Provide the (x, y) coordinate of the cell's center where the given text is located.  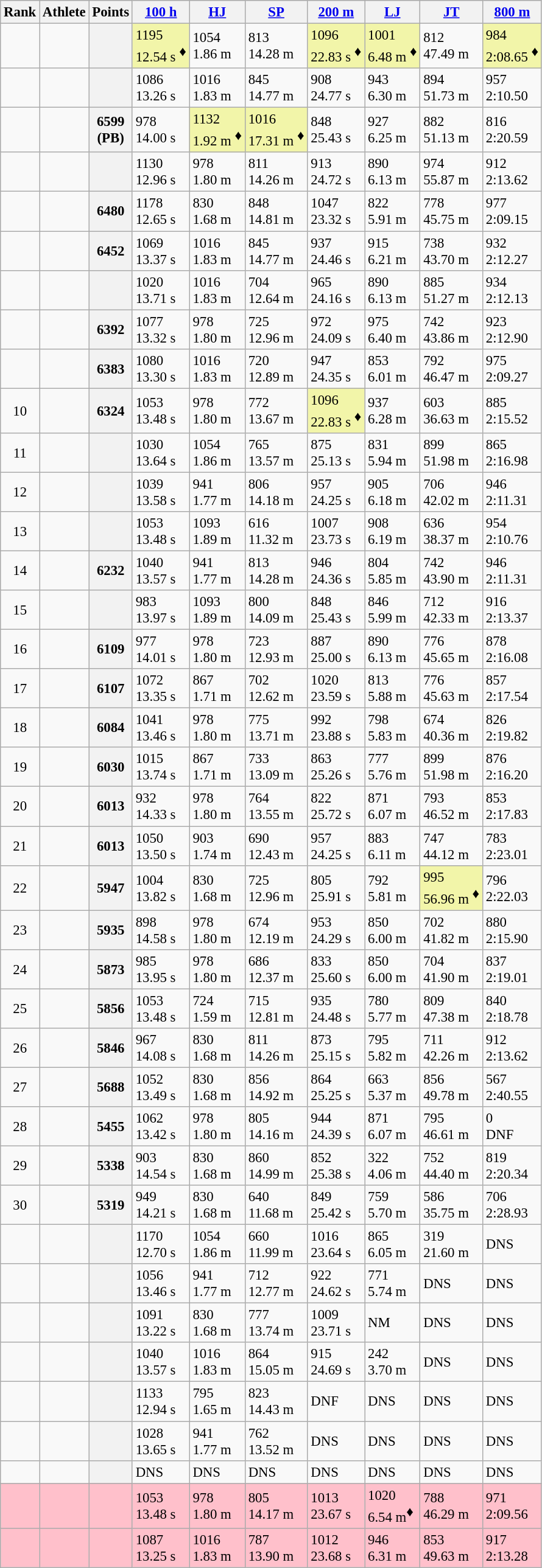
60336.63 m (452, 411)
109113.22 s (161, 1323)
105613.46 s (161, 1284)
85614.92 m (276, 1087)
106913.37 s (161, 251)
9172:13.28 (513, 1548)
9056.18 m (392, 492)
71142.26 m (452, 1048)
93214.33 s (161, 807)
6324 (111, 411)
9842:08.65 ♦ (513, 46)
24 (20, 970)
117012.70 s (161, 1245)
88251.13 m (452, 130)
28 (20, 1127)
108713.25 s (161, 1548)
80525.91 s (336, 888)
9756.40 m (392, 330)
86325.26 s (336, 767)
7925.81 m (392, 888)
7775.76 m (392, 767)
Rank (20, 12)
2423.70 m (392, 1362)
7962:22.03 (513, 888)
7715.74 m (392, 1284)
108013.30 s (161, 369)
108613.26 s (161, 88)
5935 (111, 930)
HJ (217, 12)
67412.19 m (276, 930)
Points (111, 12)
19 (20, 767)
78713.90 m (276, 1548)
27 (20, 1087)
107213.35 s (161, 689)
82314.43 m (276, 1402)
Athlete (65, 12)
98313.97 s (161, 610)
9276.25 m (392, 130)
70241.82 m (452, 930)
97714.01 s (161, 650)
77645.63 m (452, 689)
74243.90 m (452, 571)
6107 (111, 689)
7595.70 m (392, 1205)
6599(PB) (111, 130)
22 (20, 888)
74744.12 m (452, 846)
63638.37 m (452, 532)
JT (452, 12)
7951.65 m (217, 1402)
6452 (111, 251)
89814.58 s (161, 930)
8225.91 m (392, 212)
73843.70 m (452, 251)
101323.67 s (336, 1506)
85649.78 m (452, 1087)
29 (20, 1166)
12 (20, 492)
76413.55 m (276, 807)
9376.28 m (392, 411)
23 (20, 930)
9156.21 m (392, 251)
6109 (111, 650)
8852:15.52 (513, 411)
837 2:19.01 (513, 970)
90314.54 s (161, 1166)
6084 (111, 728)
103013.64 s (161, 453)
8192:20.34 (513, 1166)
74243.86 m (452, 330)
8836.11 m (392, 846)
75244.40 m (452, 1166)
26 (20, 1048)
80614.18 m (276, 492)
77213.67 m (276, 411)
SP (276, 12)
DNF (336, 1402)
7832:23.01 (513, 846)
71212.77 m (276, 1284)
10 (20, 411)
6383 (111, 369)
88725.00 s (336, 650)
9342:12.13 (513, 290)
90824.77 s (336, 88)
119512.54 s ♦ (161, 46)
77645.65 m (452, 650)
9322:12.27 (513, 251)
9232:12.90 (513, 330)
101513.74 s (161, 767)
14 (20, 571)
96524.16 s (336, 290)
840 2:18.78 (513, 1009)
8315.94 m (392, 453)
8465.99 m (392, 610)
97455.87 m (452, 172)
99556.96 m ♦ (452, 888)
66011.99 m (276, 1245)
94424.39 s (336, 1127)
104723.32 s (336, 212)
826 2:19.82 (513, 728)
77713.74 m (276, 1323)
9772:09.15 (513, 212)
72012.89 m (276, 369)
100923.71 s (336, 1323)
80947.38 m (452, 1009)
97224.09 s (336, 330)
93524.48 s (336, 1009)
7241.59 m (217, 1009)
8532:17.83 (513, 807)
99223.88 s (336, 728)
97814.00 s (161, 130)
83325.60 s (336, 970)
8782:16.08 (513, 650)
98513.95 s (161, 970)
70412.64 m (276, 290)
5688 (111, 1087)
104113.46 s (161, 728)
9436.30 m (392, 88)
85349.63 m (452, 1548)
6232 (111, 571)
25 (20, 1009)
78846.29 m (452, 1506)
80014.09 m (276, 610)
102813.65 s (161, 1441)
8045.85 m (392, 571)
8162:20.59 (513, 130)
86415.05 m (276, 1362)
88551.27 m (452, 290)
7805.77 m (392, 1009)
5672:40.55 (513, 1087)
5873 (111, 970)
95324.29 s (336, 930)
13 (20, 532)
8536.01 m (392, 369)
100723.73 s (336, 532)
94914.21 s (161, 1205)
9752:09.27 (513, 369)
NM (392, 1323)
67440.36 m (452, 728)
7985.83 m (392, 728)
79246.47 m (452, 369)
9466.31 m (392, 1548)
3224.06 m (392, 1166)
102013.71 s (161, 290)
76213.52 m (276, 1441)
17 (20, 689)
8802:15.90 (513, 930)
70441.90 m (452, 970)
92224.62 s (336, 1284)
11 (20, 453)
105213.49 s (161, 1087)
21 (20, 846)
94724.35 s (336, 369)
77513.71 m (276, 728)
91524.69 s (336, 1362)
81247.49 m (452, 46)
8762:16.20 (513, 767)
82225.72 s (336, 807)
70642.02 m (452, 492)
9542:10.76 (513, 532)
100 h (161, 12)
84925.42 s (336, 1205)
5338 (111, 1166)
64011.68 m (276, 1205)
76513.57 m (276, 453)
7955.82 m (392, 1048)
58635.75 m (452, 1205)
16 (20, 650)
69012.43 m (276, 846)
5455 (111, 1127)
96714.08 s (161, 1048)
8652:16.98 (513, 453)
200 m (336, 12)
68612.37 m (276, 970)
106213.42 s (161, 1127)
9031.74 m (217, 846)
9086.19 m (392, 532)
70212.62 m (276, 689)
117812.65 s (161, 212)
86014.99 m (276, 1166)
800 m (513, 12)
8656.05 m (392, 1245)
107713.32 s (161, 330)
6392 (111, 330)
30 (20, 1205)
93724.46 s (336, 251)
71512.81 m (276, 1009)
80514.16 m (276, 1127)
87325.15 s (336, 1048)
113012.96 s (161, 172)
79346.52 m (452, 807)
79546.61 m (452, 1127)
18 (20, 728)
87525.13 s (336, 453)
5846 (111, 1048)
5319 (111, 1205)
61611.32 m (276, 532)
6635.37 m (392, 1087)
5947 (111, 888)
8572:17.54 (513, 689)
8135.88 m (392, 689)
105013.50 s (161, 846)
91324.72 s (336, 172)
101617.31 m ♦ (276, 130)
10016.48 m ♦ (392, 46)
9162:13.37 (513, 610)
89451.73 m (452, 88)
84814.81 m (276, 212)
LJ (392, 12)
85225.38 s (336, 1166)
94624.36 s (336, 571)
6030 (111, 767)
80514.17 m (276, 1506)
73313.09 m (276, 767)
9572:10.50 (513, 88)
72312.93 m (276, 650)
9712:09.56 (513, 1506)
102023.59 s (336, 689)
7062:28.93 (513, 1205)
100413.82 s (161, 888)
101223.68 s (336, 1548)
101623.64 s (336, 1245)
15 (20, 610)
11321.92 m ♦ (217, 130)
31921.60 m (452, 1245)
0DNF (513, 1127)
20 (20, 807)
10206.54 m♦ (392, 1506)
6480 (111, 212)
103913.58 s (161, 492)
86425.25 s (336, 1087)
113312.94 s (161, 1402)
5856 (111, 1009)
77845.75 m (452, 212)
71242.33 m (452, 610)
